Search for the cell housing the specified text and yield its (X, Y) center coordinate. 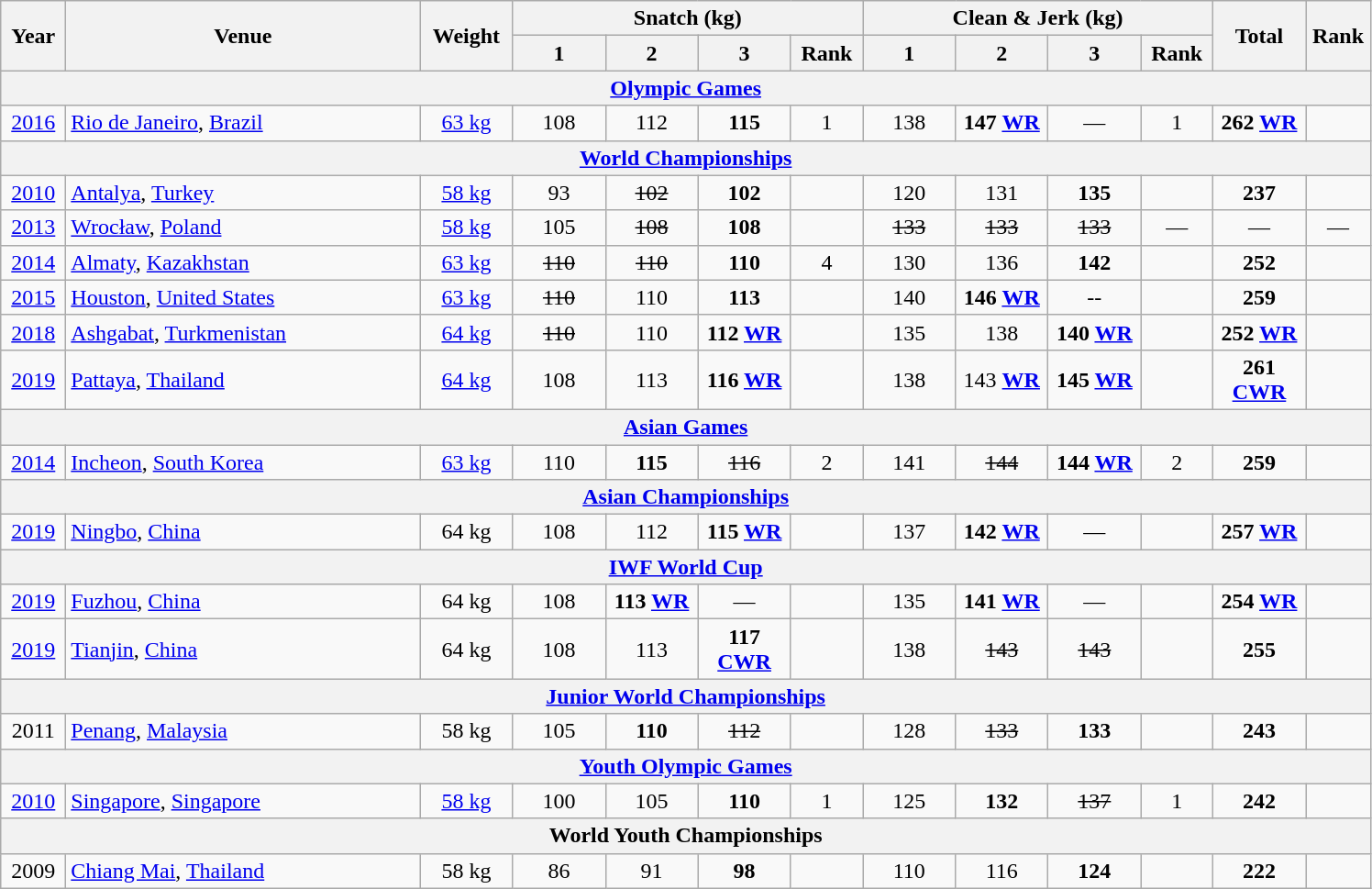
2018 (33, 332)
143 WR (1001, 380)
Ningbo, China (243, 532)
Houston, United States (243, 297)
Singapore, Singapore (243, 801)
Chiang Mai, Thailand (243, 871)
Weight (466, 36)
100 (559, 801)
142 WR (1001, 532)
2011 (33, 731)
112 WR (745, 332)
243 (1258, 731)
Tianjin, China (243, 650)
Penang, Malaysia (243, 731)
140 WR (1095, 332)
136 (1001, 262)
124 (1095, 871)
Fuzhou, China (243, 602)
141 (910, 461)
262 WR (1258, 123)
Asian Championships (686, 497)
115 WR (745, 532)
Asian Games (686, 427)
146 WR (1001, 297)
86 (559, 871)
World Championships (686, 158)
93 (559, 193)
237 (1258, 193)
-- (1095, 297)
128 (910, 731)
Wrocław, Poland (243, 228)
Ashgabat, Turkmenistan (243, 332)
140 (910, 297)
2016 (33, 123)
242 (1258, 801)
261 CWR (1258, 380)
IWF World Cup (686, 567)
132 (1001, 801)
252 (1258, 262)
116 WR (745, 380)
254 WR (1258, 602)
Antalya, Turkey (243, 193)
2009 (33, 871)
Pattaya, Thailand (243, 380)
4 (827, 262)
257 WR (1258, 532)
144 WR (1095, 461)
222 (1258, 871)
113 WR (651, 602)
147 WR (1001, 123)
Incheon, South Korea (243, 461)
2013 (33, 228)
252 WR (1258, 332)
2015 (33, 297)
125 (910, 801)
Clean & Jerk (kg) (1038, 18)
Venue (243, 36)
130 (910, 262)
Almaty, Kazakhstan (243, 262)
91 (651, 871)
Olympic Games (686, 88)
Junior World Championships (686, 696)
145 WR (1095, 380)
Snatch (kg) (688, 18)
117 CWR (745, 650)
Total (1258, 36)
144 (1001, 461)
Rio de Janeiro, Brazil (243, 123)
Youth Olympic Games (686, 766)
98 (745, 871)
141 WR (1001, 602)
World Youth Championships (686, 836)
131 (1001, 193)
255 (1258, 650)
Year (33, 36)
120 (910, 193)
142 (1095, 262)
